Search for the cell housing the specified text and yield its (X, Y) center coordinate. 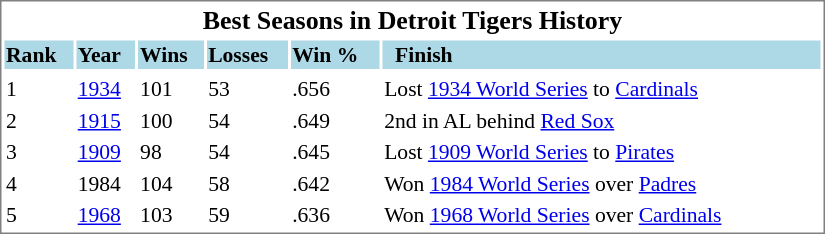
.636 (336, 215)
101 (172, 89)
.649 (336, 120)
Lost 1909 World Series to Pirates (602, 152)
Lost 1934 World Series to Cardinals (602, 89)
Win % (336, 54)
Finish (602, 54)
1934 (106, 89)
4 (38, 184)
3 (38, 152)
.645 (336, 152)
Losses (248, 54)
1 (38, 89)
.656 (336, 89)
1984 (106, 184)
53 (248, 89)
Won 1968 World Series over Cardinals (602, 215)
103 (172, 215)
1968 (106, 215)
2 (38, 120)
1915 (106, 120)
5 (38, 215)
.642 (336, 184)
100 (172, 120)
98 (172, 152)
104 (172, 184)
58 (248, 184)
Won 1984 World Series over Padres (602, 184)
Rank (38, 54)
Year (106, 54)
Best Seasons in Detroit Tigers History (412, 20)
2nd in AL behind Red Sox (602, 120)
Wins (172, 54)
1909 (106, 152)
59 (248, 215)
